Find where the given text appears and provide that cell's center as (x, y) coordinate. 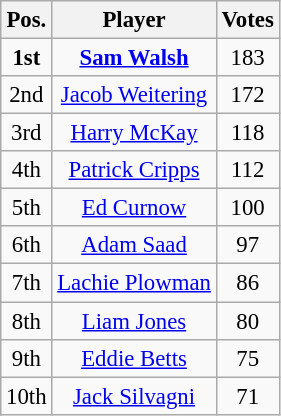
118 (248, 133)
172 (248, 95)
71 (248, 396)
Jack Silvagni (134, 396)
97 (248, 245)
Harry McKay (134, 133)
Jacob Weitering (134, 95)
183 (248, 58)
Ed Curnow (134, 208)
Eddie Betts (134, 358)
Liam Jones (134, 321)
Pos. (26, 20)
8th (26, 321)
Player (134, 20)
4th (26, 170)
112 (248, 170)
75 (248, 358)
Lachie Plowman (134, 283)
Votes (248, 20)
2nd (26, 95)
9th (26, 358)
80 (248, 321)
Adam Saad (134, 245)
10th (26, 396)
Patrick Cripps (134, 170)
3rd (26, 133)
100 (248, 208)
7th (26, 283)
1st (26, 58)
86 (248, 283)
6th (26, 245)
5th (26, 208)
Sam Walsh (134, 58)
